Extract the (X, Y) coordinate from the center of the cell holding the provided text.  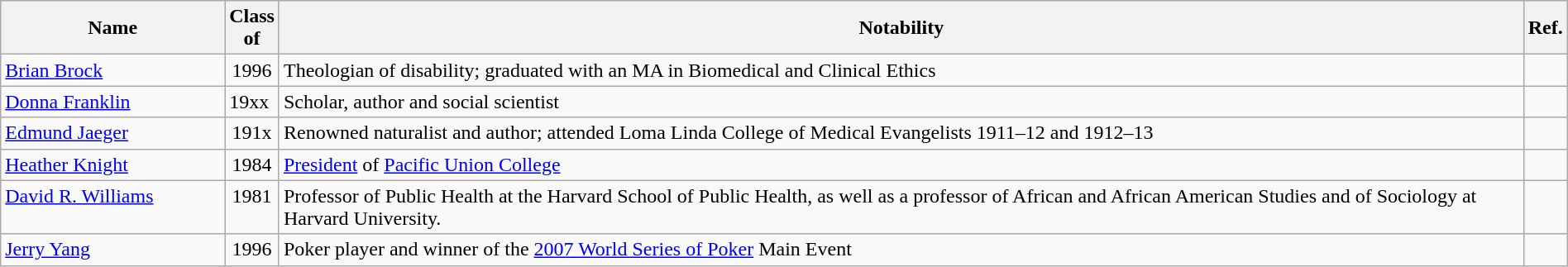
Theologian of disability; graduated with an MA in Biomedical and Clinical Ethics (901, 70)
Class of (252, 28)
David R. Williams (112, 207)
Brian Brock (112, 70)
Name (112, 28)
Renowned naturalist and author; attended Loma Linda College of Medical Evangelists 1911–12 and 1912–13 (901, 133)
191x (252, 133)
Heather Knight (112, 164)
Scholar, author and social scientist (901, 102)
Donna Franklin (112, 102)
Jerry Yang (112, 250)
Notability (901, 28)
19xx (252, 102)
Ref. (1545, 28)
Edmund Jaeger (112, 133)
1981 (252, 207)
1984 (252, 164)
President of Pacific Union College (901, 164)
Poker player and winner of the 2007 World Series of Poker Main Event (901, 250)
